Provide the [x, y] coordinate of the cell's center where the given text is located.  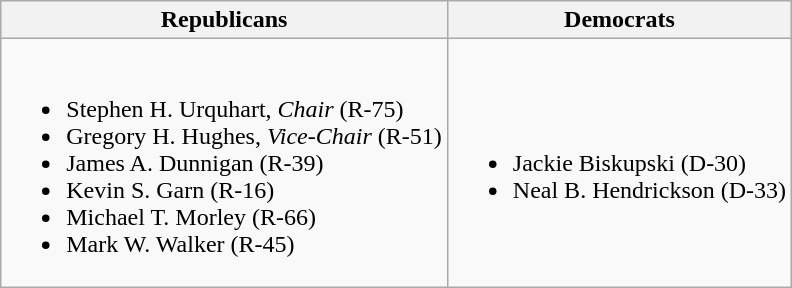
Republicans [224, 20]
Democrats [619, 20]
Jackie Biskupski (D-30)Neal B. Hendrickson (D-33) [619, 163]
